Find where the given text appears and provide that cell's center as [x, y] coordinate. 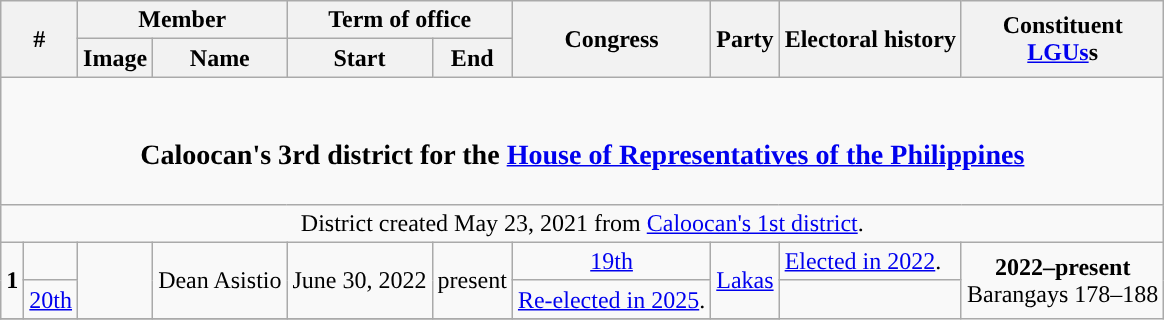
1 [12, 280]
Electoral history [870, 39]
Lakas [745, 280]
# [40, 39]
Congress [611, 39]
Term of office [400, 20]
District created May 23, 2021 from Caloocan's 1st district. [582, 223]
2022–presentBarangays 178–188 [1062, 280]
Name [220, 58]
Start [360, 58]
ConstituentLGUss [1062, 39]
End [472, 58]
June 30, 2022 [360, 280]
Member [182, 20]
20th [51, 299]
Re-elected in 2025. [611, 299]
Party [745, 39]
Dean Asistio [220, 280]
Caloocan's 3rd district for the House of Representatives of the Philippines [582, 140]
Image [116, 58]
present [472, 280]
19th [611, 261]
Elected in 2022. [870, 261]
